Extract the (X, Y) coordinate from the center of the cell holding the provided text.  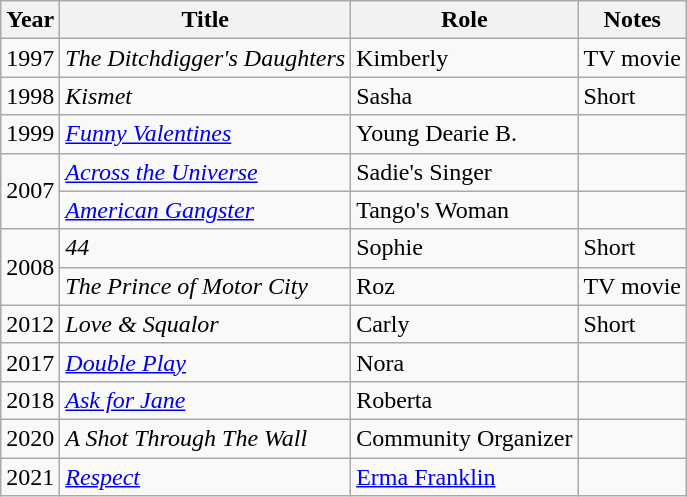
The Ditchdigger's Daughters (206, 58)
44 (206, 248)
Roberta (464, 400)
American Gangster (206, 210)
Sadie's Singer (464, 172)
Nora (464, 362)
Love & Squalor (206, 324)
Across the Universe (206, 172)
2018 (30, 400)
Funny Valentines (206, 134)
Kismet (206, 96)
Title (206, 20)
2012 (30, 324)
Erma Franklin (464, 477)
2020 (30, 438)
1998 (30, 96)
Community Organizer (464, 438)
2021 (30, 477)
1999 (30, 134)
Sophie (464, 248)
The Prince of Motor City (206, 286)
2017 (30, 362)
A Shot Through The Wall (206, 438)
Year (30, 20)
2007 (30, 191)
Sasha (464, 96)
Young Dearie B. (464, 134)
Role (464, 20)
Notes (632, 20)
Carly (464, 324)
Respect (206, 477)
Double Play (206, 362)
Ask for Jane (206, 400)
Tango's Woman (464, 210)
2008 (30, 267)
1997 (30, 58)
Kimberly (464, 58)
Roz (464, 286)
